Pinpoint the cell where the given text exists, returning its (X, Y) midpoint coordinate. 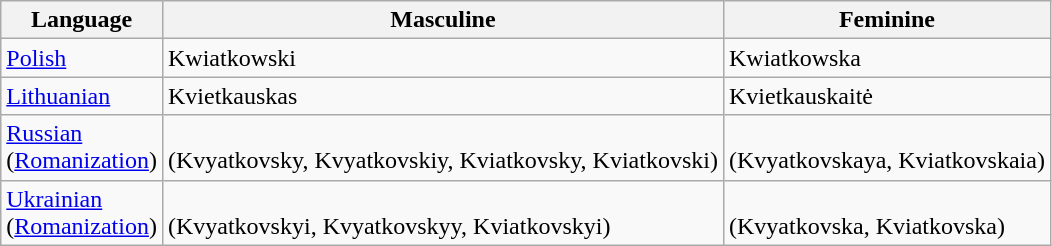
Masculine (442, 20)
(Kvyatkovska, Kviatkovska) (886, 212)
Kvietkauskas (442, 96)
Feminine (886, 20)
(Kvyatkovskyi, Kvyatkovskyy, Kviatkovskyi) (442, 212)
Lithuanian (82, 96)
Russian (Romanization) (82, 148)
(Kvyatkovskaya, Kviatkovskaia) (886, 148)
Ukrainian (Romanization) (82, 212)
(Kvyatkovsky, Kvyatkovskiy, Kviatkovsky, Kviatkovski) (442, 148)
Kvietkauskaitė (886, 96)
Kwiatkowski (442, 58)
Language (82, 20)
Polish (82, 58)
Kwiatkowska (886, 58)
